Locate the cell with the specified text and output its (X, Y) center coordinate. 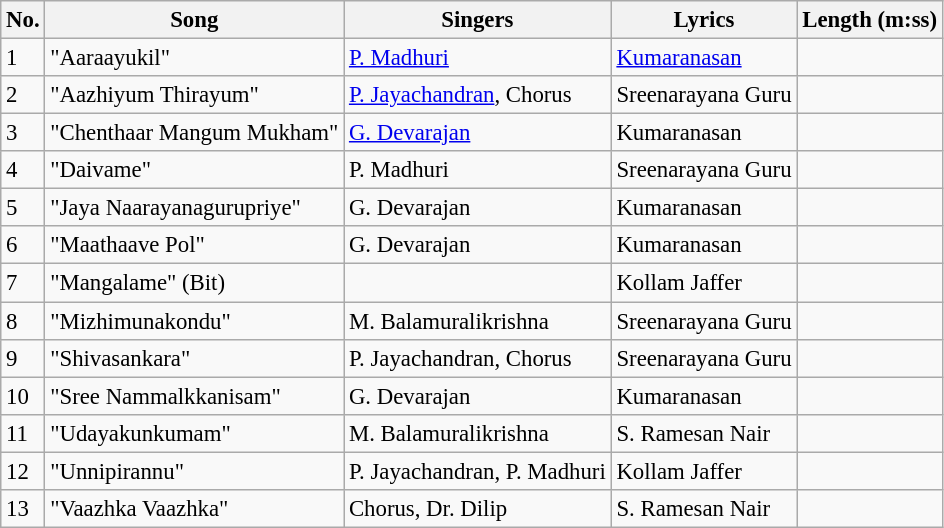
3 (23, 133)
13 (23, 509)
"Aaraayukil" (194, 58)
Singers (478, 20)
P. Jayachandran, P. Madhuri (478, 471)
"Udayakunkumam" (194, 433)
10 (23, 396)
7 (23, 283)
4 (23, 170)
Song (194, 20)
"Vaazhka Vaazhka" (194, 509)
12 (23, 471)
"Maathaave Pol" (194, 245)
"Jaya Naarayanagurupriye" (194, 208)
"Sree Nammalkkanisam" (194, 396)
"Chenthaar Mangum Mukham" (194, 133)
Length (m:ss) (870, 20)
"Mizhimunakondu" (194, 321)
8 (23, 321)
1 (23, 58)
"Daivame" (194, 170)
Chorus, Dr. Dilip (478, 509)
"Shivasankara" (194, 358)
Lyrics (704, 20)
No. (23, 20)
"Unnipirannu" (194, 471)
"Aazhiyum Thirayum" (194, 95)
2 (23, 95)
6 (23, 245)
5 (23, 208)
11 (23, 433)
"Mangalame" (Bit) (194, 283)
9 (23, 358)
